Identify which cell holds the provided text, then report its (x, y) central coordinate. 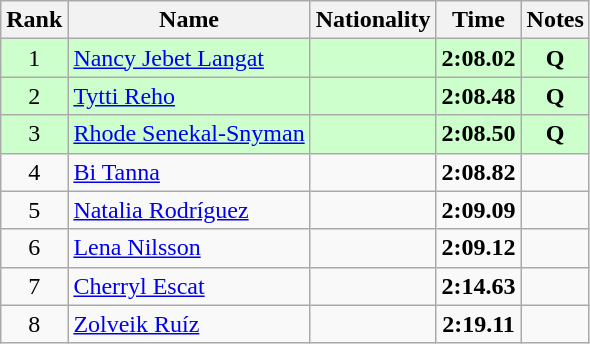
2:08.82 (478, 172)
Natalia Rodríguez (189, 210)
Tytti Reho (189, 96)
Lena Nilsson (189, 248)
2 (34, 96)
Time (478, 20)
3 (34, 134)
7 (34, 286)
Name (189, 20)
Zolveik Ruíz (189, 324)
Bi Tanna (189, 172)
2:19.11 (478, 324)
Notes (555, 20)
2:08.50 (478, 134)
8 (34, 324)
Nancy Jebet Langat (189, 58)
6 (34, 248)
2:09.09 (478, 210)
4 (34, 172)
2:08.48 (478, 96)
2:14.63 (478, 286)
2:09.12 (478, 248)
Rank (34, 20)
Rhode Senekal-Snyman (189, 134)
Nationality (373, 20)
1 (34, 58)
5 (34, 210)
2:08.02 (478, 58)
Cherryl Escat (189, 286)
